Capture the cell that displays the provided text and extract its (X, Y) central coordinate. 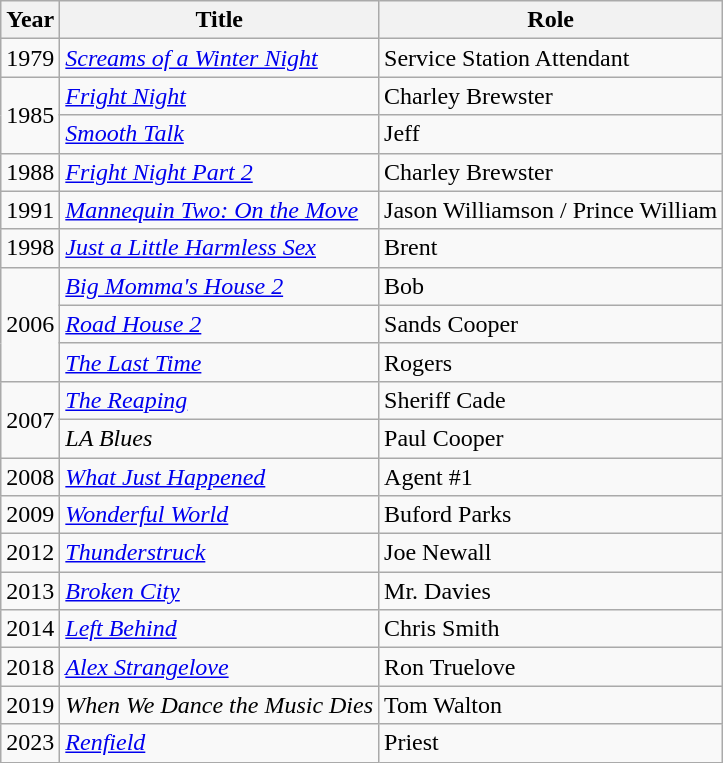
The Reaping (220, 400)
Title (220, 20)
1985 (30, 115)
Mr. Davies (551, 591)
Just a Little Harmless Sex (220, 248)
Jeff (551, 134)
Broken City (220, 591)
What Just Happened (220, 477)
The Last Time (220, 362)
Fright Night Part 2 (220, 172)
2007 (30, 419)
1988 (30, 172)
Year (30, 20)
Thunderstruck (220, 553)
Road House 2 (220, 324)
Alex Strangelove (220, 667)
Paul Cooper (551, 438)
2023 (30, 743)
Fright Night (220, 96)
Rogers (551, 362)
Sands Cooper (551, 324)
Role (551, 20)
2008 (30, 477)
Priest (551, 743)
Renfield (220, 743)
Sheriff Cade (551, 400)
Chris Smith (551, 629)
2012 (30, 553)
2014 (30, 629)
Agent #1 (551, 477)
2013 (30, 591)
2009 (30, 515)
Service Station Attendant (551, 58)
Mannequin Two: On the Move (220, 210)
Big Momma's House 2 (220, 286)
Wonderful World (220, 515)
Tom Walton (551, 705)
1998 (30, 248)
LA Blues (220, 438)
Joe Newall (551, 553)
2019 (30, 705)
Screams of a Winter Night (220, 58)
Bob (551, 286)
Buford Parks (551, 515)
Smooth Talk (220, 134)
2006 (30, 324)
When We Dance the Music Dies (220, 705)
Brent (551, 248)
1979 (30, 58)
Left Behind (220, 629)
Ron Truelove (551, 667)
1991 (30, 210)
Jason Williamson / Prince William (551, 210)
2018 (30, 667)
